Determine the [x, y] coordinate at the center of the cell enclosing the given text.  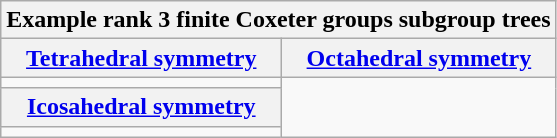
Octahedral symmetry [419, 58]
Example rank 3 finite Coxeter groups subgroup trees [278, 20]
Icosahedral symmetry [142, 107]
Tetrahedral symmetry [142, 58]
